From the cell containing the given text, extract its center point as (X, Y) coordinate. 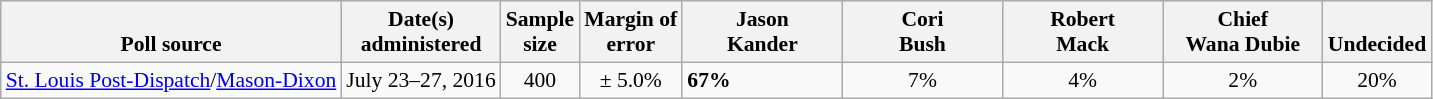
JasonKander (762, 32)
67% (762, 80)
4% (1083, 80)
ChiefWana Dubie (1243, 32)
Date(s)administered (420, 32)
20% (1377, 80)
Samplesize (540, 32)
Poll source (172, 32)
Margin oferror (630, 32)
± 5.0% (630, 80)
RobertMack (1083, 32)
400 (540, 80)
7% (922, 80)
2% (1243, 80)
CoriBush (922, 32)
Undecided (1377, 32)
St. Louis Post-Dispatch/Mason-Dixon (172, 80)
July 23–27, 2016 (420, 80)
